Capture the cell that displays the provided text and extract its [X, Y] central coordinate. 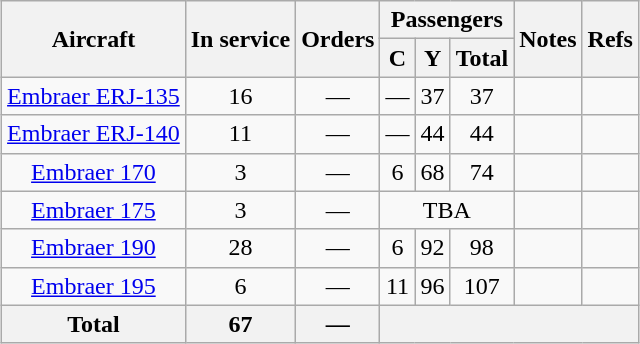
Refs [610, 39]
28 [240, 248]
Embraer 175 [94, 210]
Passengers [447, 20]
Orders [338, 39]
98 [482, 248]
74 [482, 172]
Embraer 195 [94, 286]
96 [432, 286]
Embraer 170 [94, 172]
Embraer ERJ-140 [94, 134]
Embraer 190 [94, 248]
92 [432, 248]
16 [240, 96]
Aircraft [94, 39]
107 [482, 286]
C [398, 58]
Y [432, 58]
Notes [548, 39]
67 [240, 324]
Embraer ERJ-135 [94, 96]
TBA [447, 210]
In service [240, 39]
68 [432, 172]
